Scan for the cell matching the given text and deliver its (X, Y) coordinate at center. 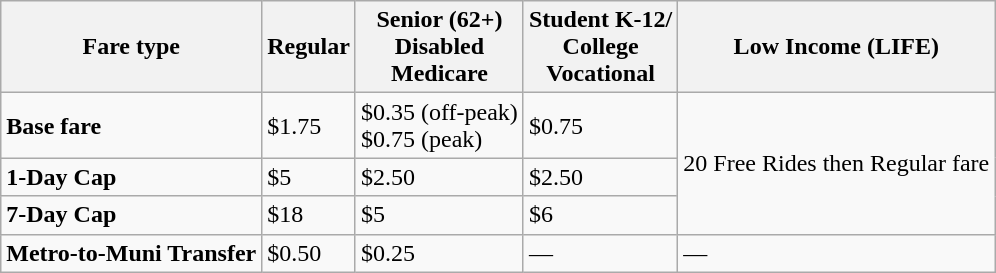
Base fare (132, 126)
Low Income (LIFE) (836, 47)
$1.75 (309, 126)
Regular (309, 47)
Senior (62+)DisabledMedicare (439, 47)
1-Day Cap (132, 177)
Fare type (132, 47)
7-Day Cap (132, 215)
$18 (309, 215)
$6 (600, 215)
Student K-12/CollegeVocational (600, 47)
$0.75 (600, 126)
20 Free Rides then Regular fare (836, 164)
Metro-to-Muni Transfer (132, 253)
$0.50 (309, 253)
$0.35 (off-peak)$0.75 (peak) (439, 126)
$0.25 (439, 253)
